For the text-containing cell, return its midpoint in (X, Y) coordinate format. 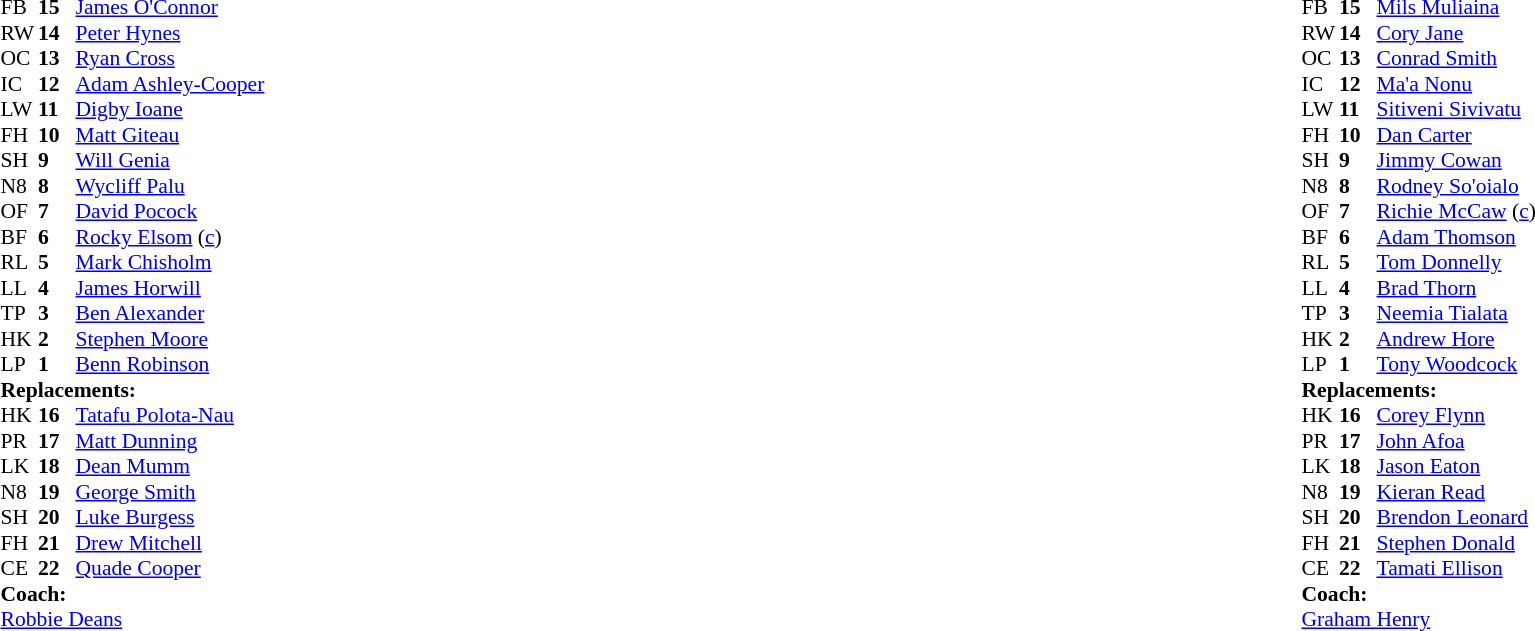
Ma'a Nonu (1456, 84)
Kieran Read (1456, 492)
Luke Burgess (170, 517)
Quade Cooper (170, 569)
Will Genia (170, 161)
Brendon Leonard (1456, 517)
Rodney So'oialo (1456, 186)
Rocky Elsom (c) (170, 237)
Neemia Tialata (1456, 313)
Tony Woodcock (1456, 365)
Digby Ioane (170, 109)
Tatafu Polota-Nau (170, 415)
Brad Thorn (1456, 288)
Stephen Moore (170, 339)
Dean Mumm (170, 467)
John Afoa (1456, 441)
Richie McCaw (c) (1456, 211)
Jason Eaton (1456, 467)
Adam Ashley-Cooper (170, 84)
Matt Giteau (170, 135)
Dan Carter (1456, 135)
Ben Alexander (170, 313)
Sitiveni Sivivatu (1456, 109)
Mark Chisholm (170, 263)
Adam Thomson (1456, 237)
Benn Robinson (170, 365)
Matt Dunning (170, 441)
Cory Jane (1456, 33)
Corey Flynn (1456, 415)
Jimmy Cowan (1456, 161)
Conrad Smith (1456, 59)
Andrew Hore (1456, 339)
Drew Mitchell (170, 543)
George Smith (170, 492)
Tom Donnelly (1456, 263)
Ryan Cross (170, 59)
James Horwill (170, 288)
Wycliff Palu (170, 186)
Stephen Donald (1456, 543)
David Pocock (170, 211)
Peter Hynes (170, 33)
Tamati Ellison (1456, 569)
